From the cell containing the given text, extract its center point as [x, y] coordinate. 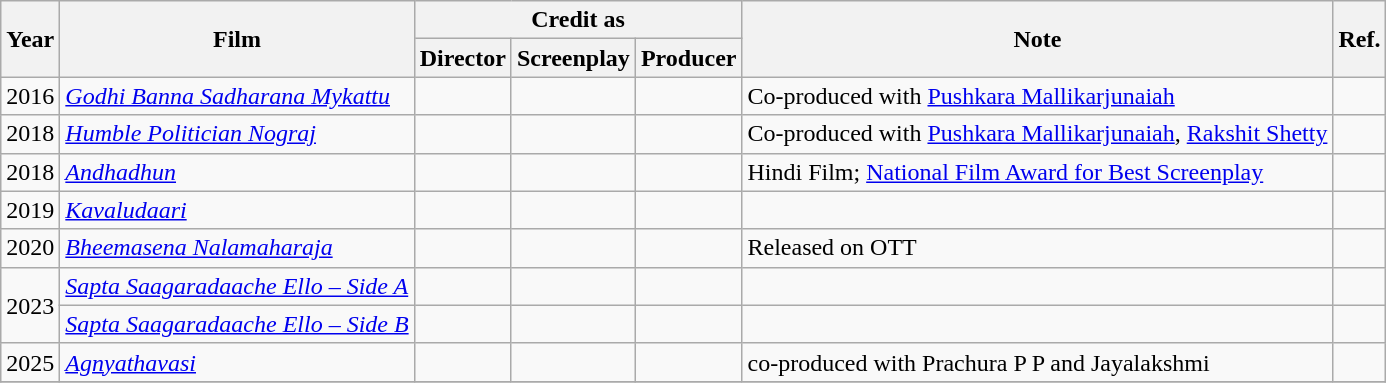
2016 [30, 96]
Co-produced with Pushkara Mallikarjunaiah, Rakshit Shetty [1038, 134]
Andhadhun [237, 172]
Agnyathavasi [237, 362]
co-produced with Prachura P P and Jayalakshmi [1038, 362]
Producer [688, 58]
2020 [30, 248]
Bheemasena Nalamaharaja [237, 248]
Note [1038, 39]
Sapta Saagaradaache Ello – Side A [237, 286]
Sapta Saagaradaache Ello – Side B [237, 324]
2019 [30, 210]
Released on OTT [1038, 248]
Humble Politician Nograj [237, 134]
Co-produced with Pushkara Mallikarjunaiah [1038, 96]
Director [462, 58]
Kavaludaari [237, 210]
2023 [30, 305]
Year [30, 39]
Godhi Banna Sadharana Mykattu [237, 96]
Film [237, 39]
Credit as [578, 20]
Ref. [1360, 39]
Screenplay [573, 58]
Hindi Film; National Film Award for Best Screenplay [1038, 172]
2025 [30, 362]
